For the text-containing cell, return its midpoint in [X, Y] coordinate format. 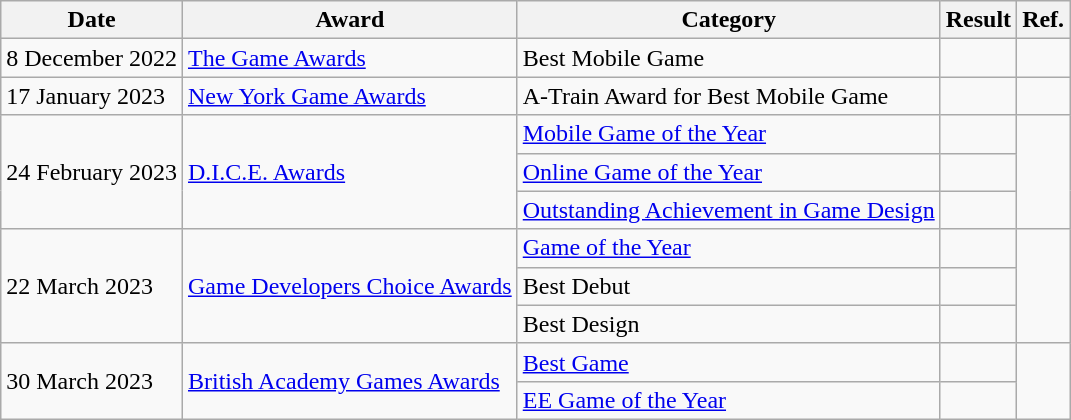
Result [978, 20]
30 March 2023 [92, 381]
Ref. [1044, 20]
EE Game of the Year [728, 400]
Best Game [728, 362]
Best Design [728, 324]
Best Mobile Game [728, 58]
A-Train Award for Best Mobile Game [728, 96]
Mobile Game of the Year [728, 134]
Game Developers Choice Awards [350, 286]
8 December 2022 [92, 58]
D.I.C.E. Awards [350, 172]
22 March 2023 [92, 286]
British Academy Games Awards [350, 381]
Game of the Year [728, 248]
Best Debut [728, 286]
Award [350, 20]
Online Game of the Year [728, 172]
Date [92, 20]
Outstanding Achievement in Game Design [728, 210]
New York Game Awards [350, 96]
17 January 2023 [92, 96]
The Game Awards [350, 58]
24 February 2023 [92, 172]
Category [728, 20]
